Detect which cell encompasses the target text, then output its (X, Y) center coordinate. 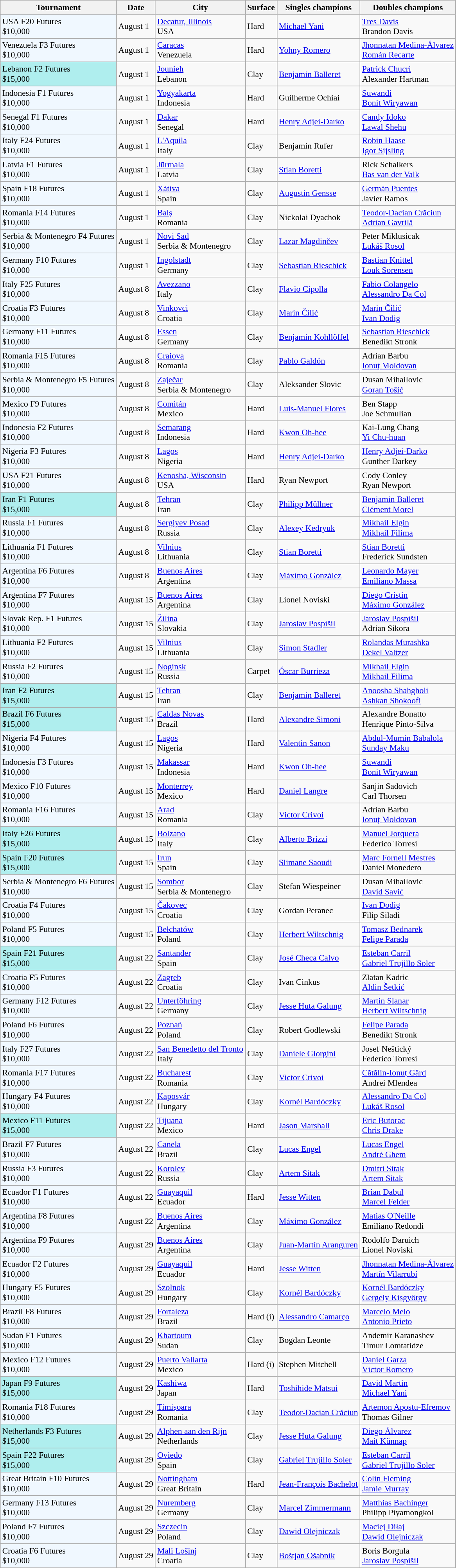
BolzanoItaly (200, 839)
Philipp Müllner (318, 504)
ZagrebCroatia (200, 982)
Great Britain F10 Futures$10,000 (59, 1484)
Japan F9 Futures$15,000 (59, 1389)
KaposvárHungary (200, 1102)
SemarangIndonesia (200, 432)
Óscar Burrieza (318, 672)
Germany F11 Futures$10,000 (59, 337)
Daniele Giorgini (318, 1054)
Ryan Newport (318, 480)
EssenGermany (200, 337)
Herbert Wiltschnig (318, 934)
Sergiyev PosadRussia (200, 528)
Mexico F9 Futures$10,000 (59, 409)
Indonesia F3 Futures$10,000 (59, 767)
Italy F27 Futures$10,000 (59, 1054)
Bastian Knittel Louk Sorensen (408, 265)
Rolandas Murashka Dekel Valtzer (408, 647)
Tomasz Bednarek Felipe Parada (408, 934)
Iran F1 Futures$15,000 (59, 504)
Carpet (261, 672)
Date (135, 7)
Robin Haase Igor Sijsling (408, 145)
Novi SadSerbia & Montenegro (200, 242)
Jhonnatan Medina-Álvarez Martín Vilarrubí (408, 1269)
Marin Čilić (318, 313)
Michael Yani (318, 27)
Artem Sitak (318, 1174)
JūrmalaLatvia (200, 170)
Kai-Lung Chang Yi Chu-huan (408, 432)
Argentina F9 Futures$10,000 (59, 1245)
Lithuania F1 Futures$10,000 (59, 552)
CaracasVenezuela (200, 50)
Colin Fleming Jamie Murray (408, 1484)
Italy F24 Futures$10,000 (59, 145)
XàtivaSpain (200, 194)
Yohny Romero (318, 50)
Simon Stadler (318, 647)
KorolevRussia (200, 1174)
Pablo Galdón (318, 361)
Candy Idoko Lawal Shehu (408, 122)
Germany F10 Futures$10,000 (59, 265)
ČakovecCroatia (200, 910)
MonterreyMexico (200, 791)
Sudan F1 Futures$10,000 (59, 1341)
Romania F15 Futures$10,000 (59, 361)
Benjamin Rufer (318, 145)
Lebanon F2 Futures$15,000 (59, 74)
CraiovaRomania (200, 361)
Serbia & Montenegro F5 Futures$10,000 (59, 385)
Alessandro Camarço (318, 1317)
Mexico F10 Futures$10,000 (59, 791)
Jean-François Bachelot (318, 1484)
Hungary F4 Futures$10,000 (59, 1102)
Netherlands F3 Futures$15,000 (59, 1436)
L'AquilaItaly (200, 145)
Boris Borgula Jaroslav Pospíšil (408, 1556)
Daniel Garza Víctor Romero (408, 1364)
Luis-Manuel Flores (318, 409)
Martin Slanar Herbert Wiltschnig (408, 1006)
OviedoSpain (200, 1460)
NoginskRussia (200, 672)
USA F21 Futures$10,000 (59, 480)
Benjamin Kohllöffel (318, 337)
Marcel Zimmermann (318, 1508)
SomborSerbia & Montenegro (200, 887)
Peter Miklusicak Lukáš Rosol (408, 242)
Brazil F8 Futures$10,000 (59, 1317)
Spain F21 Futures$15,000 (59, 959)
Croatia F5 Futures$10,000 (59, 982)
Russia F2 Futures$10,000 (59, 672)
Rick Schalkers Bas van der Valk (408, 170)
Stephen Mitchell (318, 1364)
Daniel Langre (318, 791)
City (200, 7)
AradRomania (200, 815)
BełchatówPoland (200, 934)
Puerto VallartaMexico (200, 1364)
ŽilinaSlovakia (200, 624)
Singles champions (318, 7)
KashiwaJapan (200, 1389)
Stian Boretti Frederick Sundsten (408, 552)
Russia F1 Futures$10,000 (59, 528)
Augustin Gensse (318, 194)
Decatur, IllinoisUSA (200, 27)
Valentin Sanon (318, 744)
Croatia F6 Futures$10,000 (59, 1556)
CanelaBrazil (200, 1149)
Flavio Cipolla (318, 289)
Kornél Bardóczky Gergely Kisgyörgy (408, 1292)
Tres Davis Brandon Davis (408, 27)
Argentina F8 Futures$10,000 (59, 1221)
Dusan Mihailovic David Savić (408, 887)
Italy F25 Futures$10,000 (59, 289)
David Martin Michael Yani (408, 1389)
Iran F2 Futures$15,000 (59, 695)
Hungary F5 Futures$10,000 (59, 1292)
San Benedetto del TrontoItaly (200, 1054)
Ivan Dodig Filip Siladi (408, 910)
Spain F22 Futures$15,000 (59, 1460)
Croatia F4 Futures$10,000 (59, 910)
Poland F5 Futures$10,000 (59, 934)
Russia F3 Futures$10,000 (59, 1174)
Germany F12 Futures$10,000 (59, 1006)
Gabriel Trujillo Soler (318, 1460)
Matthias Bachinger Philipp Piyamongkol (408, 1508)
MakassarIndonesia (200, 767)
Lionel Noviski (318, 600)
Artemon Apostu-Efremov Thomas Gilner (408, 1412)
Dmitri Sitak Artem Sitak (408, 1174)
Marcelo Melo Antonio Prieto (408, 1317)
YogyakartaIndonesia (200, 98)
Indonesia F2 Futures$10,000 (59, 432)
Jaroslav Pospíšil (318, 624)
Indonesia F1 Futures$10,000 (59, 98)
Sebastian Rieschick Benedikt Stronk (408, 337)
Alphen aan den RijnNetherlands (200, 1436)
Alexandre Bonatto Henrique Pinto-Silva (408, 719)
Poland F6 Futures$10,000 (59, 1030)
Tournament (59, 7)
VinkovciCroatia (200, 313)
KhartoumSudan (200, 1341)
SzczecinPoland (200, 1532)
Germán Puentes Javier Ramos (408, 194)
Brian Dabul Marcel Felder (408, 1197)
USA F20 Futures$10,000 (59, 27)
Nigeria F4 Futures$10,000 (59, 744)
Latvia F1 Futures$10,000 (59, 170)
Boštjan Ošabnik (318, 1556)
Jaroslav Pospíšil Adrian Sikora (408, 624)
Caldas NovasBrazil (200, 719)
Andemir Karanashev Timur Lomtatidze (408, 1341)
Abdul-Mumin Babalola Sunday Maku (408, 744)
DakarSenegal (200, 122)
Teodor-Dacian Crăciun Adrian Gavrilă (408, 217)
Romania F16 Futures$10,000 (59, 815)
Poland F7 Futures$10,000 (59, 1532)
TimișoaraRomania (200, 1412)
Toshihide Matsui (318, 1389)
Argentina F6 Futures$10,000 (59, 576)
Alessandro Da Col Lukáš Rosol (408, 1102)
Josef Neštický Federico Torresi (408, 1054)
ComitánMexico (200, 409)
Sebastian Rieschick (318, 265)
Patrick Chucri Alexander Hartman (408, 74)
Juan-Martín Aranguren (318, 1245)
Lithuania F2 Futures$10,000 (59, 647)
Doubles champions (408, 7)
Anoosha Shahgholi Ashkan Shokoofi (408, 695)
Kenosha, WisconsinUSA (200, 480)
Henry Adjei-Darko Gunther Darkey (408, 457)
Fabio Colangelo Alessandro Da Col (408, 289)
FortalezaBrazil (200, 1317)
Lazar Magdinčev (318, 242)
Serbia & Montenegro F4 Futures$10,000 (59, 242)
Ecuador F2 Futures$10,000 (59, 1269)
Leonardo Mayer Emiliano Massa (408, 576)
Dawid Olejniczak (318, 1532)
Lucas Engel (318, 1149)
AvezzanoItaly (200, 289)
Slimane Saoudi (318, 862)
Surface (261, 7)
Diego Cristin Máximo González (408, 600)
Croatia F3 Futures$10,000 (59, 313)
IngolstadtGermany (200, 265)
Slovak Rep. F1 Futures$10,000 (59, 624)
Felipe Parada Benedikt Stronk (408, 1030)
Romania F14 Futures$10,000 (59, 217)
Romania F18 Futures$10,000 (59, 1412)
Marc Fornell Mestres Daniel Monedero (408, 862)
SantanderSpain (200, 959)
Alberto Brizzi (318, 839)
Spain F20 Futures$15,000 (59, 862)
Mali LošinjCroatia (200, 1556)
Brazil F6 Futures$15,000 (59, 719)
Ben Stapp Joe Schmulian (408, 409)
Jason Marshall (318, 1126)
Zlatan Kadric Aldin Šetkić (408, 982)
Lucas Engel André Ghem (408, 1149)
ZaječarSerbia & Montenegro (200, 385)
Alexey Kedryuk (318, 528)
Matias O'Neille Emiliano Redondi (408, 1221)
José Checa Calvo (318, 959)
Maciej Diłaj Dawid Olejniczak (408, 1532)
Venezuela F3 Futures$10,000 (59, 50)
Jhonnatan Medina-Álvarez Román Recarte (408, 50)
PoznańPoland (200, 1030)
Aleksander Slovic (318, 385)
NurembergGermany (200, 1508)
Dusan Mihailovic Goran Tošić (408, 385)
Marin Čilić Ivan Dodig (408, 313)
IrunSpain (200, 862)
Brazil F7 Futures$10,000 (59, 1149)
NottinghamGreat Britain (200, 1484)
Italy F26 Futures$15,000 (59, 839)
BalșRomania (200, 217)
Mexico F11 Futures$15,000 (59, 1126)
Romania F17 Futures$10,000 (59, 1077)
Ecuador F1 Futures$10,000 (59, 1197)
BucharestRomania (200, 1077)
Mexico F12 Futures$10,000 (59, 1364)
Manuel Jorquera Federico Torresi (408, 839)
SzolnokHungary (200, 1292)
Cody Conley Ryan Newport (408, 480)
Gordan Peranec (318, 910)
Germany F13 Futures$10,000 (59, 1508)
Guilherme Ochiai (318, 98)
Sanjin Sadovich Carl Thorsen (408, 791)
Cătălin-Ionuț Gârd Andrei Mlendea (408, 1077)
Diego Álvarez Mait Künnap (408, 1436)
Spain F18 Futures$10,000 (59, 194)
Teodor-Dacian Crăciun (318, 1412)
Serbia & Montenegro F6 Futures$10,000 (59, 887)
Benjamin Balleret Clément Morel (408, 504)
UnterföhringGermany (200, 1006)
Argentina F7 Futures$10,000 (59, 600)
Ivan Cinkus (318, 982)
Alexandre Simoni (318, 719)
JouniehLebanon (200, 74)
Robert Godlewski (318, 1030)
Rodolfo Daruich Lionel Noviski (408, 1245)
Stefan Wiespeiner (318, 887)
Senegal F1 Futures$10,000 (59, 122)
TijuanaMexico (200, 1126)
Nickolai Dyachok (318, 217)
Eric Butorac Chris Drake (408, 1126)
Bogdan Leonte (318, 1341)
Nigeria F3 Futures$10,000 (59, 457)
